Provide the (x, y) coordinate of the cell's center where the given text is located.  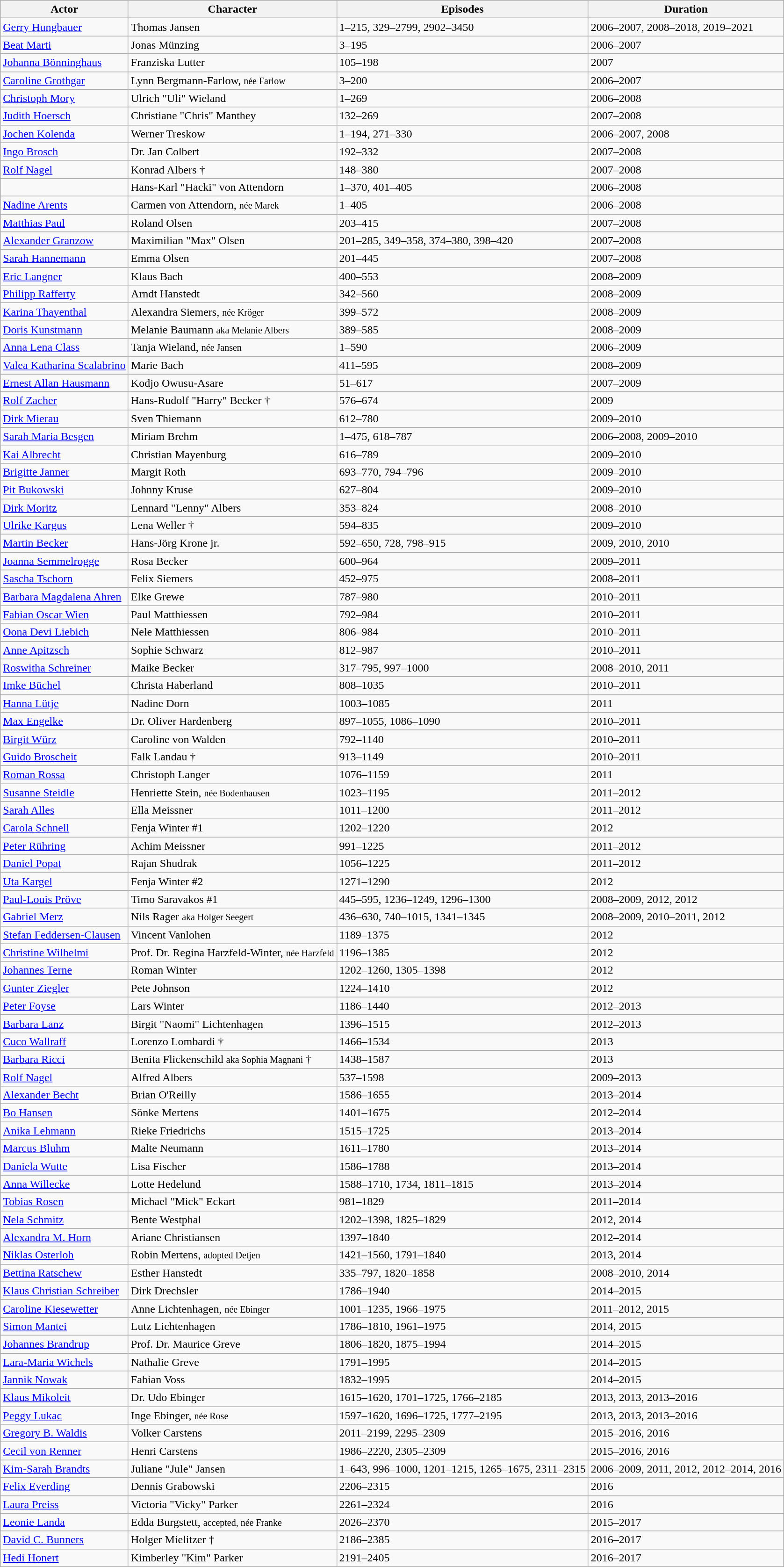
Dr. Jan Colbert (232, 152)
3–195 (462, 45)
Lennard "Lenny" Albers (232, 507)
1189–1375 (462, 935)
Lorenzo Lombardi † (232, 1041)
2015–2017 (686, 1522)
2014, 2015 (686, 1326)
Prof. Dr. Regina Harzfeld-Winter, née Harzfeld (232, 953)
1615–1620, 1701–1725, 1766–2185 (462, 1398)
Sarah Hannemann (65, 259)
Gabriel Merz (65, 917)
Alfred Albers (232, 1077)
2007 (686, 63)
Martin Becker (65, 543)
Lotte Hedelund (232, 1184)
Melanie Baumann aka Melanie Albers (232, 330)
Jochen Kolenda (65, 134)
Elke Grewe (232, 597)
Valea Katharina Scalabrino (65, 365)
Prof. Dr. Maurice Greve (232, 1344)
2191–2405 (462, 1558)
792–1140 (462, 739)
1202–1260, 1305–1398 (462, 970)
1202–1220 (462, 828)
1597–1620, 1696–1725, 1777–2195 (462, 1415)
2026–2370 (462, 1522)
1611–1780 (462, 1148)
Hanna Lütje (65, 703)
192–332 (462, 152)
2206–2315 (462, 1487)
Kimberley "Kim" Parker (232, 1558)
Daniel Popat (65, 864)
452–975 (462, 579)
Arndt Hanstedt (232, 294)
1586–1788 (462, 1166)
Ernest Allan Hausmann (65, 383)
Lara-Maria Wichels (65, 1362)
Jonas Münzing (232, 45)
Pit Bukowski (65, 490)
Rosa Becker (232, 561)
981–1829 (462, 1202)
Sascha Tschorn (65, 579)
792–984 (462, 614)
1–269 (462, 98)
Johanna Bönninghaus (65, 63)
1186–1440 (462, 1006)
David C. Bunners (65, 1540)
Nadine Arents (65, 205)
Dirk Mierau (65, 419)
2008–2010 (686, 507)
Gregory B. Waldis (65, 1433)
1588–1710, 1734, 1811–1815 (462, 1184)
Matthias Paul (65, 223)
Lisa Fischer (232, 1166)
Caroline Grothgar (65, 80)
Rajan Shudrak (232, 864)
2006–2009, 2011, 2012, 2012–2014, 2016 (686, 1469)
Oona Devi Liebich (65, 632)
Gerry Hungbauer (65, 27)
1397–1840 (462, 1237)
1791–1995 (462, 1362)
2006–2007, 2008 (686, 134)
Klaus Bach (232, 276)
Gunter Ziegler (65, 988)
Dr. Udo Ebinger (232, 1398)
787–980 (462, 597)
Nils Rager aka Holger Seegert (232, 917)
Carmen von Attendorn, née Marek (232, 205)
Hans-Jörg Krone jr. (232, 543)
Hedi Honert (65, 1558)
Tanja Wieland, née Jansen (232, 347)
Peggy Lukac (65, 1415)
Christian Mayenburg (232, 454)
342–560 (462, 294)
806–984 (462, 632)
Guido Broscheit (65, 757)
693–770, 794–796 (462, 472)
1986–2220, 2305–2309 (462, 1451)
537–1598 (462, 1077)
2012, 2014 (686, 1220)
Barbara Magdalena Ahren (65, 597)
2008–2009, 2010–2011, 2012 (686, 917)
Duration (686, 9)
627–804 (462, 490)
400–553 (462, 276)
Peter Foyse (65, 1006)
592–650, 728, 798–915 (462, 543)
Achim Meissner (232, 846)
Niklas Osterloh (65, 1255)
Joanna Semmelrogge (65, 561)
1438–1587 (462, 1059)
2006–2008, 2009–2010 (686, 436)
2007–2009 (686, 383)
Marie Bach (232, 365)
Miriam Brehm (232, 436)
Brigitte Janner (65, 472)
1832–1995 (462, 1380)
Juliane "Jule" Jansen (232, 1469)
2008–2010, 2014 (686, 1273)
1202–1398, 1825–1829 (462, 1220)
2009–2013 (686, 1077)
Judith Hoersch (65, 116)
Benita Flickenschild aka Sophia Magnani † (232, 1059)
2009, 2010, 2010 (686, 543)
Johannes Brandrup (65, 1344)
Character (232, 9)
Roland Olsen (232, 223)
Rieke Friedrichs (232, 1131)
Margit Roth (232, 472)
Fenja Winter #2 (232, 881)
Roswitha Schreiner (65, 668)
Simon Mantei (65, 1326)
Sophie Schwarz (232, 650)
Volker Carstens (232, 1433)
991–1225 (462, 846)
Christine Wilhelmi (65, 953)
Pete Johnson (232, 988)
Nele Matthiessen (232, 632)
Dirk Drechsler (232, 1291)
616–789 (462, 454)
Hans-Karl "Hacki" von Attendorn (232, 187)
1401–1675 (462, 1113)
Caroline Kiesewetter (65, 1308)
Alexandra M. Horn (65, 1237)
Christiane "Chris" Manthey (232, 116)
1396–1515 (462, 1024)
913–1149 (462, 757)
Michael "Mick" Eckart (232, 1202)
2011–2014 (686, 1202)
1421–1560, 1791–1840 (462, 1255)
1001–1235, 1966–1975 (462, 1308)
1056–1225 (462, 864)
808–1035 (462, 686)
Malte Neumann (232, 1148)
Barbara Ricci (65, 1059)
Uta Kargel (65, 881)
Esther Hanstedt (232, 1273)
2008–2009, 2012, 2012 (686, 899)
Vincent Vanlohen (232, 935)
Robin Mertens, adopted Detjen (232, 1255)
203–415 (462, 223)
Lena Weller † (232, 526)
Birgit "Naomi" Lichtenhagen (232, 1024)
Ingo Brosch (65, 152)
317–795, 997–1000 (462, 668)
Christoph Mory (65, 98)
132–269 (462, 116)
Felix Everding (65, 1487)
Philipp Rafferty (65, 294)
Kim-Sarah Brandts (65, 1469)
Fabian Voss (232, 1380)
335–797, 1820–1858 (462, 1273)
Jannik Nowak (65, 1380)
812–987 (462, 650)
445–595, 1236–1249, 1296–1300 (462, 899)
Lynn Bergmann-Farlow, née Farlow (232, 80)
Johnny Kruse (232, 490)
2261–2324 (462, 1504)
Paul-Louis Pröve (65, 899)
897–1055, 1086–1090 (462, 721)
2186–2385 (462, 1540)
Carola Schnell (65, 828)
2013, 2014 (686, 1255)
Laura Preiss (65, 1504)
Rolf Zacher (65, 401)
353–824 (462, 507)
Cuco Wallraff (65, 1041)
Alexander Granzow (65, 241)
2011–2012, 2015 (686, 1308)
1271–1290 (462, 881)
Maike Becker (232, 668)
1003–1085 (462, 703)
105–198 (462, 63)
Franziska Lutter (232, 63)
Bo Hansen (65, 1113)
Peter Rühring (65, 846)
Dennis Grabowski (232, 1487)
1–590 (462, 347)
Holger Mielitzer † (232, 1540)
399–572 (462, 312)
Klaus Mikoleit (65, 1398)
Beat Marti (65, 45)
2008–2010, 2011 (686, 668)
2006–2009 (686, 347)
Ulrich "Uli" Wieland (232, 98)
389–585 (462, 330)
436–630, 740–1015, 1341–1345 (462, 917)
Anne Apitzsch (65, 650)
Sarah Alles (65, 810)
2008–2011 (686, 579)
Werner Treskow (232, 134)
Nela Schmitz (65, 1220)
1076–1159 (462, 774)
Roman Winter (232, 970)
612–780 (462, 419)
1011–1200 (462, 810)
Victoria "Vicky" Parker (232, 1504)
Johannes Terne (65, 970)
Inge Ebinger, née Rose (232, 1415)
Konrad Albers † (232, 169)
Bente Westphal (232, 1220)
576–674 (462, 401)
Kai Albrecht (65, 454)
Ulrike Kargus (65, 526)
148–380 (462, 169)
Lars Winter (232, 1006)
1466–1534 (462, 1041)
Susanne Steidle (65, 793)
Imke Büchel (65, 686)
Doris Kunstmann (65, 330)
Nadine Dorn (232, 703)
1224–1410 (462, 988)
201–445 (462, 259)
Actor (65, 9)
Alexander Becht (65, 1095)
2006–2007, 2008–2018, 2019–2021 (686, 27)
Felix Siemers (232, 579)
Brian O'Reilly (232, 1095)
Tobias Rosen (65, 1202)
Karina Thayenthal (65, 312)
594–835 (462, 526)
Eric Langner (65, 276)
1023–1195 (462, 793)
1586–1655 (462, 1095)
Ella Meissner (232, 810)
1–194, 271–330 (462, 134)
Christoph Langer (232, 774)
Dirk Moritz (65, 507)
1786–1810, 1961–1975 (462, 1326)
Roman Rossa (65, 774)
Hans-Rudolf "Harry" Becker † (232, 401)
201–285, 349–358, 374–380, 398–420 (462, 241)
1–370, 401–405 (462, 187)
Bettina Ratschew (65, 1273)
1–643, 996–1000, 1201–1215, 1265–1675, 2311–2315 (462, 1469)
Henriette Stein, née Bodenhausen (232, 793)
2009–2011 (686, 561)
Birgit Würz (65, 739)
Emma Olsen (232, 259)
Edda Burgstett, accepted, née Franke (232, 1522)
Caroline von Walden (232, 739)
1–215, 329–2799, 2902–3450 (462, 27)
Kodjo Owusu-Asare (232, 383)
Sven Thiemann (232, 419)
Nathalie Greve (232, 1362)
2009 (686, 401)
Henri Carstens (232, 1451)
Anne Lichtenhagen, née Ebinger (232, 1308)
1–405 (462, 205)
Lutz Lichtenhagen (232, 1326)
51–617 (462, 383)
411–595 (462, 365)
Dr. Oliver Hardenberg (232, 721)
3–200 (462, 80)
Fenja Winter #1 (232, 828)
Anna Willecke (65, 1184)
2011–2199, 2295–2309 (462, 1433)
1196–1385 (462, 953)
Paul Matthiessen (232, 614)
Leonie Landa (65, 1522)
Episodes (462, 9)
Cecil von Renner (65, 1451)
Fabian Oscar Wien (65, 614)
1806–1820, 1875–1994 (462, 1344)
Anika Lehmann (65, 1131)
Falk Landau † (232, 757)
600–964 (462, 561)
1–475, 618–787 (462, 436)
Maximilian "Max" Olsen (232, 241)
Timo Saravakos #1 (232, 899)
Anna Lena Class (65, 347)
Christa Haberland (232, 686)
Sönke Mertens (232, 1113)
Max Engelke (65, 721)
Klaus Christian Schreiber (65, 1291)
1786–1940 (462, 1291)
Thomas Jansen (232, 27)
1515–1725 (462, 1131)
Daniela Wutte (65, 1166)
Marcus Bluhm (65, 1148)
Alexandra Siemers, née Kröger (232, 312)
Sarah Maria Besgen (65, 436)
Stefan Feddersen-Clausen (65, 935)
Ariane Christiansen (232, 1237)
Barbara Lanz (65, 1024)
